Extract the (x, y) coordinate from the center of the cell holding the provided text.  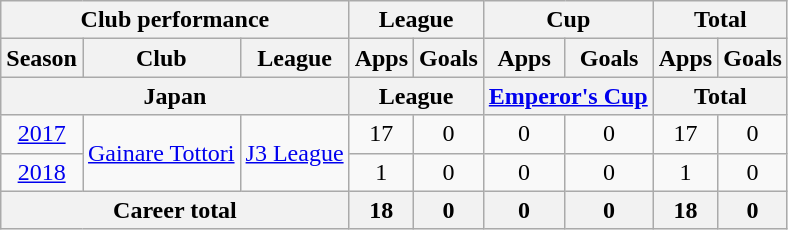
Club (161, 58)
2017 (42, 134)
Gainare Tottori (161, 153)
2018 (42, 172)
Season (42, 58)
Career total (175, 210)
J3 League (294, 153)
Japan (175, 96)
Club performance (175, 20)
Cup (568, 20)
Emperor's Cup (568, 96)
